Search for the cell housing the specified text and yield its (X, Y) center coordinate. 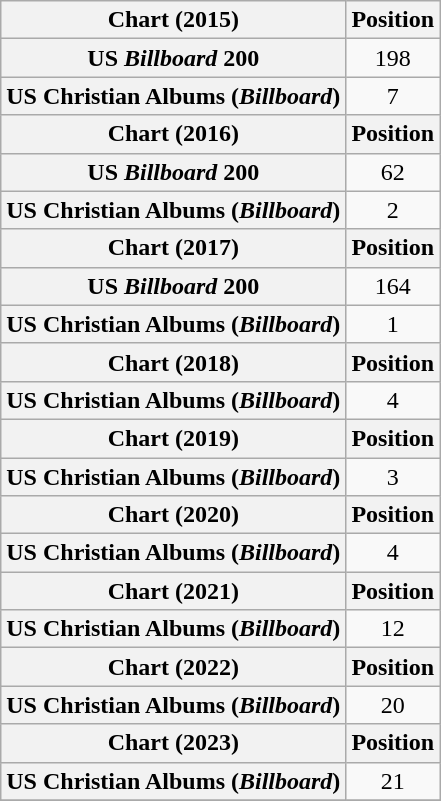
Chart (2021) (174, 591)
198 (393, 58)
62 (393, 172)
Chart (2022) (174, 667)
12 (393, 629)
3 (393, 477)
Chart (2019) (174, 438)
Chart (2017) (174, 248)
20 (393, 705)
Chart (2018) (174, 362)
Chart (2020) (174, 515)
7 (393, 96)
Chart (2016) (174, 134)
2 (393, 210)
Chart (2015) (174, 20)
1 (393, 324)
164 (393, 286)
21 (393, 781)
Chart (2023) (174, 743)
